Locate the cell with the specified text and output its [x, y] center coordinate. 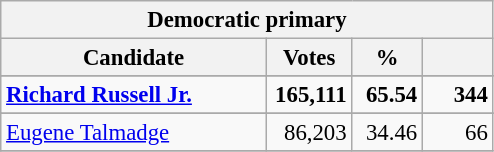
66 [458, 133]
344 [458, 95]
165,111 [309, 95]
34.46 [388, 133]
Eugene Talmadge [134, 133]
Richard Russell Jr. [134, 95]
Votes [309, 58]
86,203 [309, 133]
% [388, 58]
Candidate [134, 58]
Democratic primary [247, 20]
65.54 [388, 95]
